Return [x, y] of the center of cell containing provided text 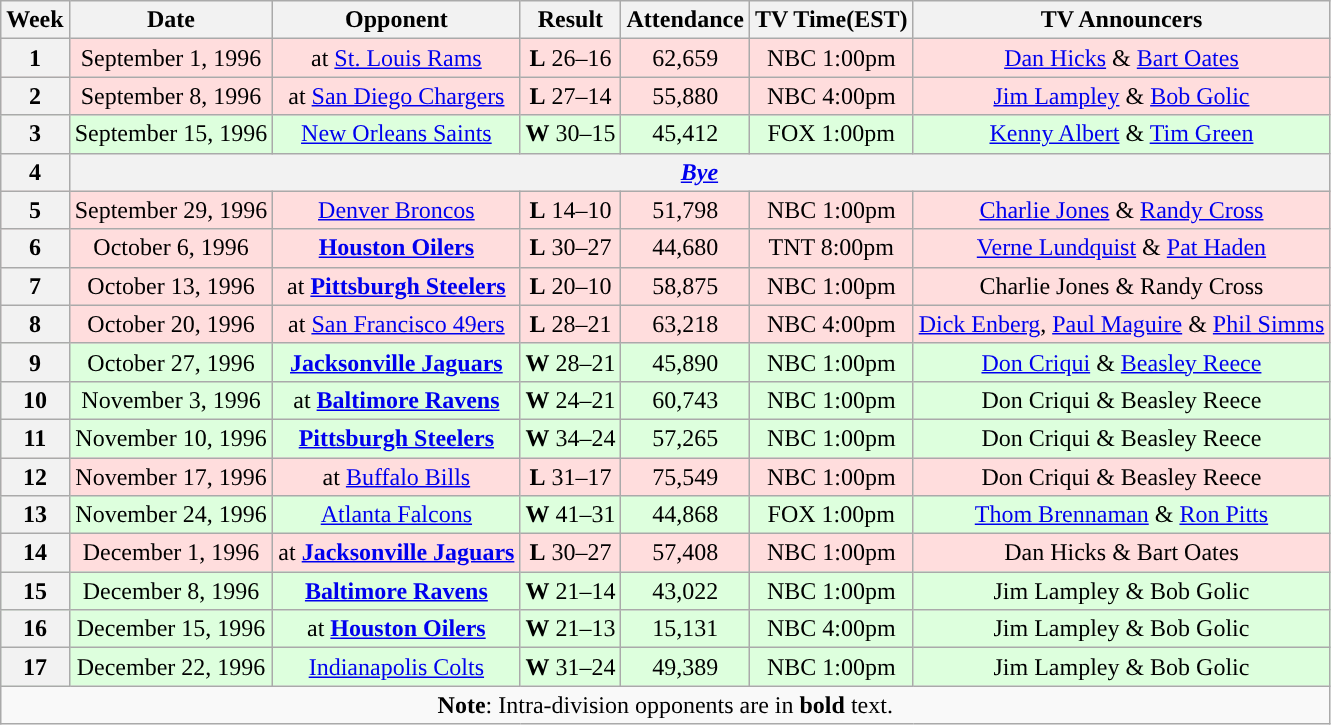
57,265 [685, 438]
16 [35, 629]
November 10, 1996 [171, 438]
Houston Oilers [396, 248]
September 15, 1996 [171, 134]
3 [35, 134]
Baltimore Ravens [396, 591]
W 31–24 [570, 667]
W 30–15 [570, 134]
October 6, 1996 [171, 248]
4 [35, 172]
8 [35, 324]
October 13, 1996 [171, 286]
11 [35, 438]
W 28–21 [570, 362]
43,022 [685, 591]
Jacksonville Jaguars [396, 362]
Indianapolis Colts [396, 667]
October 27, 1996 [171, 362]
49,389 [685, 667]
Result [570, 20]
December 22, 1996 [171, 667]
L 20–10 [570, 286]
September 1, 1996 [171, 58]
Date [171, 20]
44,680 [685, 248]
W 41–31 [570, 515]
November 3, 1996 [171, 400]
15 [35, 591]
Atlanta Falcons [396, 515]
62,659 [685, 58]
TV Announcers [1122, 20]
Dick Enberg, Paul Maguire & Phil Simms [1122, 324]
September 29, 1996 [171, 210]
November 24, 1996 [171, 515]
Bye [700, 172]
Denver Broncos [396, 210]
December 8, 1996 [171, 591]
14 [35, 553]
L 26–16 [570, 58]
12 [35, 477]
L 31–17 [570, 477]
6 [35, 248]
November 17, 1996 [171, 477]
51,798 [685, 210]
Pittsburgh Steelers [396, 438]
W 24–21 [570, 400]
TNT 8:00pm [831, 248]
45,890 [685, 362]
at Jacksonville Jaguars [396, 553]
Attendance [685, 20]
September 8, 1996 [171, 96]
L 27–14 [570, 96]
December 1, 1996 [171, 553]
58,875 [685, 286]
Week [35, 20]
at Buffalo Bills [396, 477]
57,408 [685, 553]
10 [35, 400]
at St. Louis Rams [396, 58]
15,131 [685, 629]
75,549 [685, 477]
Note: Intra-division opponents are in bold text. [666, 705]
Kenny Albert & Tim Green [1122, 134]
13 [35, 515]
2 [35, 96]
5 [35, 210]
L 14–10 [570, 210]
L 28–21 [570, 324]
60,743 [685, 400]
at San Francisco 49ers [396, 324]
W 21–13 [570, 629]
Opponent [396, 20]
7 [35, 286]
Verne Lundquist & Pat Haden [1122, 248]
1 [35, 58]
17 [35, 667]
Thom Brennaman & Ron Pitts [1122, 515]
October 20, 1996 [171, 324]
9 [35, 362]
W 21–14 [570, 591]
at Houston Oilers [396, 629]
W 34–24 [570, 438]
45,412 [685, 134]
44,868 [685, 515]
63,218 [685, 324]
at San Diego Chargers [396, 96]
55,880 [685, 96]
at Baltimore Ravens [396, 400]
at Pittsburgh Steelers [396, 286]
December 15, 1996 [171, 629]
TV Time(EST) [831, 20]
New Orleans Saints [396, 134]
